Extract the [x, y] coordinate from the center of the cell holding the provided text.  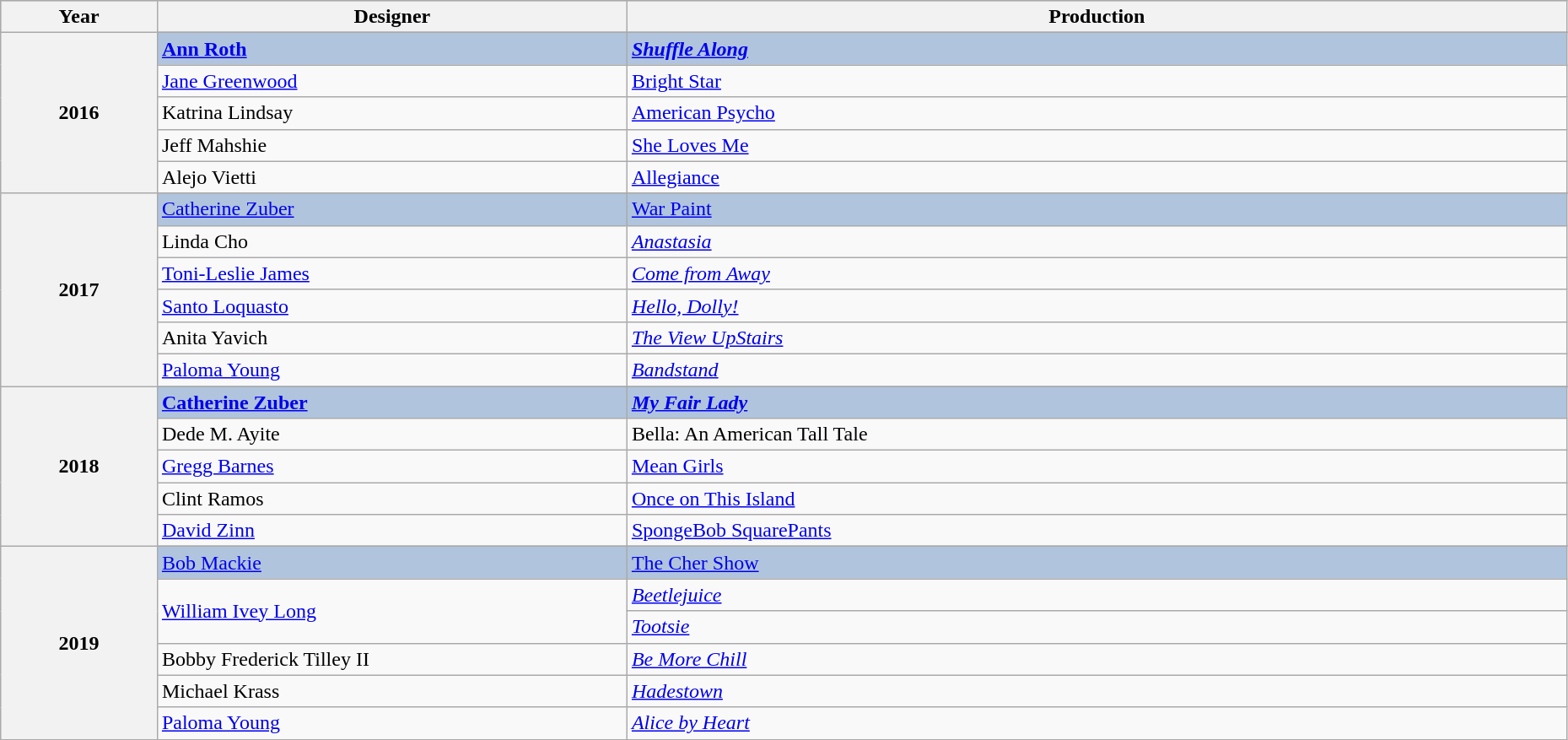
2018 [79, 467]
Hadestown [1097, 691]
2017 [79, 289]
Beetlejuice [1097, 595]
The View UpStairs [1097, 338]
Once on This Island [1097, 499]
Bandstand [1097, 370]
Toni-Leslie James [391, 273]
Production [1097, 17]
Mean Girls [1097, 467]
2016 [79, 113]
American Psycho [1097, 113]
Come from Away [1097, 273]
Bright Star [1097, 81]
Katrina Lindsay [391, 113]
War Paint [1097, 209]
David Zinn [391, 531]
Tootsie [1097, 627]
Linda Cho [391, 241]
Bob Mackie [391, 563]
Ann Roth [391, 49]
Clint Ramos [391, 499]
Year [79, 17]
The Cher Show [1097, 563]
Jane Greenwood [391, 81]
Dede M. Ayite [391, 435]
Alejo Vietti [391, 177]
SpongeBob SquarePants [1097, 531]
Michael Krass [391, 691]
Hello, Dolly! [1097, 305]
Designer [391, 17]
Bella: An American Tall Tale [1097, 435]
Anita Yavich [391, 338]
Gregg Barnes [391, 467]
Shuffle Along [1097, 49]
Be More Chill [1097, 659]
Alice by Heart [1097, 723]
Santo Loquasto [391, 305]
William Ivey Long [391, 611]
Bobby Frederick Tilley II [391, 659]
Jeff Mahshie [391, 145]
My Fair Lady [1097, 402]
Allegiance [1097, 177]
Anastasia [1097, 241]
She Loves Me [1097, 145]
2019 [79, 643]
